Locate the cell with the specified text and output its (X, Y) center coordinate. 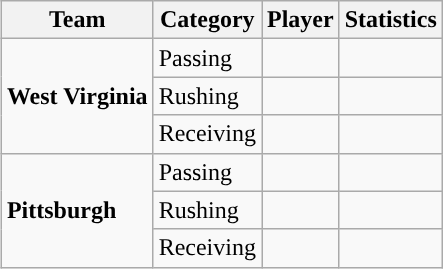
Player (301, 20)
Team (77, 20)
Statistics (390, 20)
West Virginia (77, 96)
Category (207, 20)
Pittsburgh (77, 210)
